Return (X, Y) of the center of cell containing provided text 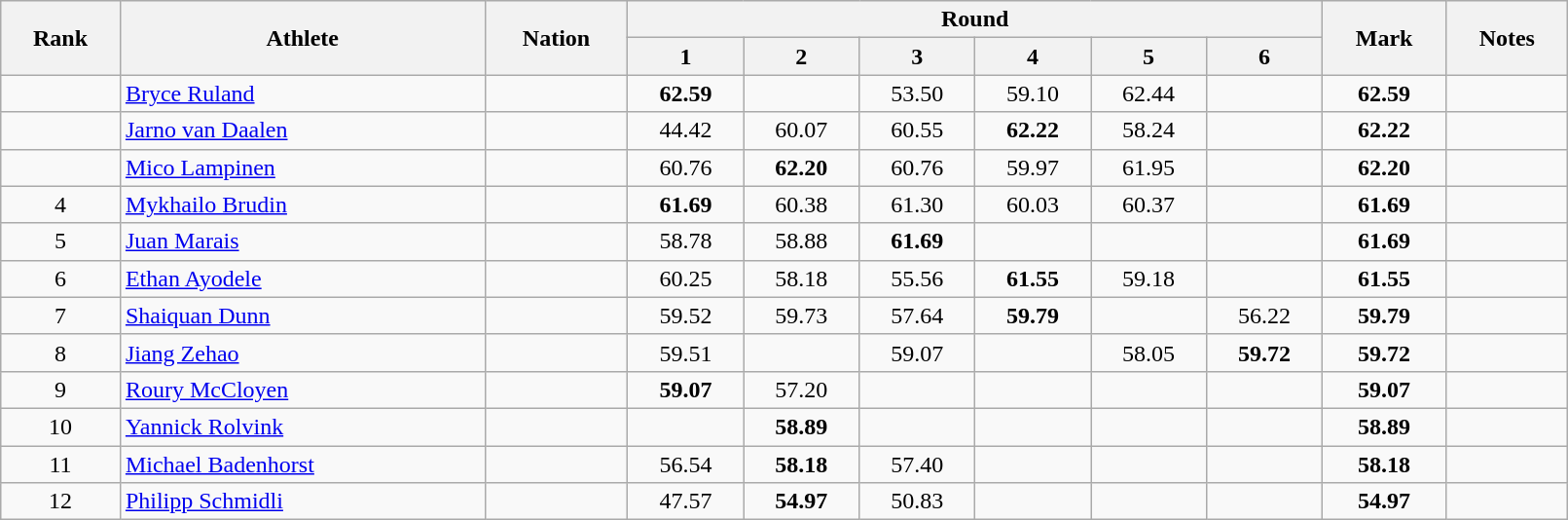
56.22 (1263, 316)
10 (60, 427)
Shaiquan Dunn (302, 316)
Rank (60, 38)
Mico Lampinen (302, 167)
3 (917, 56)
56.54 (685, 464)
Round (975, 19)
62.44 (1149, 93)
11 (60, 464)
55.56 (917, 279)
Bryce Ruland (302, 93)
Roury McCloyen (302, 390)
57.20 (802, 390)
59.51 (685, 353)
Nation (557, 38)
Yannick Rolvink (302, 427)
58.78 (685, 241)
Ethan Ayodele (302, 279)
59.10 (1034, 93)
60.07 (802, 130)
9 (60, 390)
60.25 (685, 279)
60.38 (802, 204)
Jiang Zehao (302, 353)
Juan Marais (302, 241)
Mark (1384, 38)
12 (60, 501)
57.40 (917, 464)
Philipp Schmidli (302, 501)
44.42 (685, 130)
1 (685, 56)
61.95 (1149, 167)
58.88 (802, 241)
Mykhailo Brudin (302, 204)
47.57 (685, 501)
2 (802, 56)
59.52 (685, 316)
53.50 (917, 93)
61.30 (917, 204)
60.03 (1034, 204)
59.73 (802, 316)
8 (60, 353)
60.55 (917, 130)
59.97 (1034, 167)
58.24 (1149, 130)
59.18 (1149, 279)
Athlete (302, 38)
Notes (1507, 38)
58.05 (1149, 353)
7 (60, 316)
57.64 (917, 316)
60.37 (1149, 204)
Jarno van Daalen (302, 130)
50.83 (917, 501)
Michael Badenhorst (302, 464)
